Identify which cell holds the provided text, then report its (x, y) central coordinate. 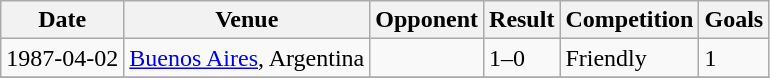
Competition (630, 20)
1 (734, 58)
Date (62, 20)
Opponent (427, 20)
Goals (734, 20)
Venue (247, 20)
1–0 (522, 58)
Friendly (630, 58)
1987-04-02 (62, 58)
Result (522, 20)
Buenos Aires, Argentina (247, 58)
